Find where the given text appears and provide that cell's center as (X, Y) coordinate. 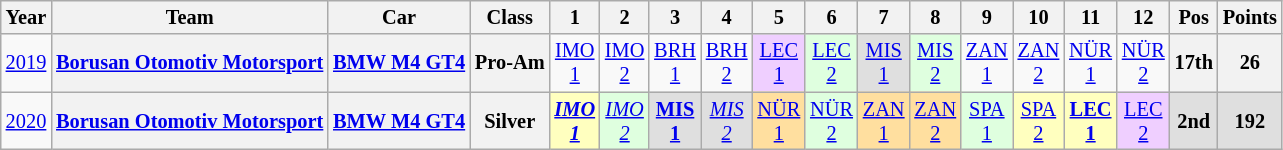
7 (884, 17)
Year (26, 17)
2 (624, 17)
Car (399, 17)
26 (1250, 63)
17th (1194, 63)
Class (510, 17)
8 (935, 17)
Pos (1194, 17)
BRH1 (675, 63)
12 (1144, 17)
Pro-Am (510, 63)
10 (1039, 17)
2020 (26, 121)
5 (778, 17)
Team (190, 17)
6 (832, 17)
Silver (510, 121)
11 (1090, 17)
2nd (1194, 121)
9 (987, 17)
192 (1250, 121)
3 (675, 17)
SPA1 (987, 121)
2019 (26, 63)
BRH2 (727, 63)
SPA2 (1039, 121)
4 (727, 17)
Points (1250, 17)
1 (574, 17)
